Extract the (x, y) coordinate from the center of the cell holding the provided text.  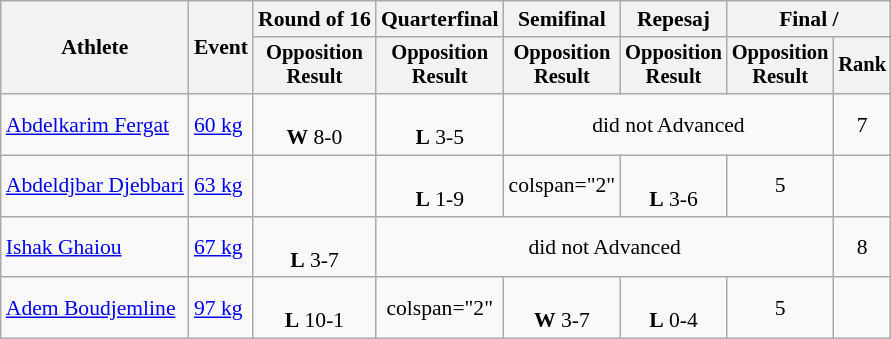
W 3-7 (562, 308)
7 (862, 124)
W 8-0 (314, 124)
Abdeldjbar Djebbari (95, 186)
L 3-5 (440, 124)
Semifinal (562, 19)
L 3-7 (314, 248)
Ishak Ghaiou (95, 248)
60 kg (221, 124)
67 kg (221, 248)
Event (221, 48)
L 10-1 (314, 308)
Quarterfinal (440, 19)
L 3-6 (674, 186)
Round of 16 (314, 19)
63 kg (221, 186)
L 0-4 (674, 308)
Rank (862, 66)
Abdelkarim Fergat (95, 124)
8 (862, 248)
97 kg (221, 308)
Adem Boudjemline (95, 308)
L 1-9 (440, 186)
Athlete (95, 48)
Repesaj (674, 19)
Final / (809, 19)
